Identify which cell holds the provided text, then report its [x, y] central coordinate. 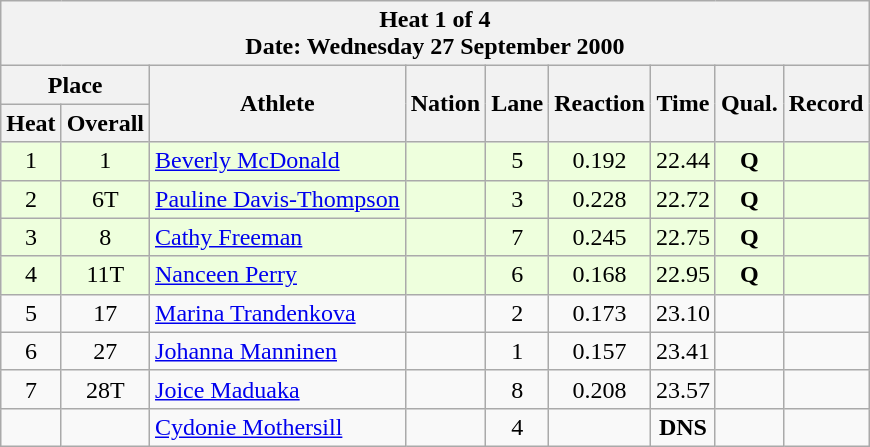
11T [105, 275]
0.173 [600, 313]
Heat 1 of 4 Date: Wednesday 27 September 2000 [435, 34]
0.168 [600, 275]
22.72 [682, 199]
DNS [682, 427]
Time [682, 104]
Johanna Manninen [278, 351]
0.208 [600, 389]
0.228 [600, 199]
Lane [518, 104]
Heat [31, 123]
Reaction [600, 104]
0.192 [600, 161]
Beverly McDonald [278, 161]
Cathy Freeman [278, 237]
0.245 [600, 237]
0.157 [600, 351]
Place [76, 85]
28T [105, 389]
Qual. [749, 104]
6T [105, 199]
Pauline Davis-Thompson [278, 199]
22.75 [682, 237]
Cydonie Mothersill [278, 427]
Record [826, 104]
22.95 [682, 275]
23.41 [682, 351]
Nation [445, 104]
Joice Maduaka [278, 389]
Nanceen Perry [278, 275]
22.44 [682, 161]
27 [105, 351]
Marina Trandenkova [278, 313]
Athlete [278, 104]
23.57 [682, 389]
23.10 [682, 313]
17 [105, 313]
Overall [105, 123]
